Return the (X, Y) coordinate for the center point of the cell that contains the specified text.  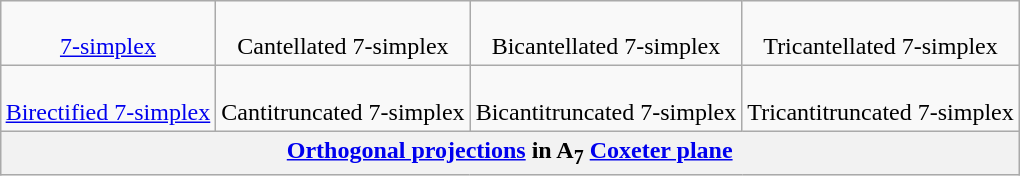
Tricantellated 7-simplex (880, 34)
Bicantitruncated 7-simplex (606, 98)
Cantellated 7-simplex (343, 34)
Cantitruncated 7-simplex (343, 98)
Tricantitruncated 7-simplex (880, 98)
Bicantellated 7-simplex (606, 34)
Orthogonal projections in A7 Coxeter plane (510, 153)
Birectified 7-simplex (108, 98)
7-simplex (108, 34)
